Determine the [x, y] coordinate at the center of the cell enclosing the given text.  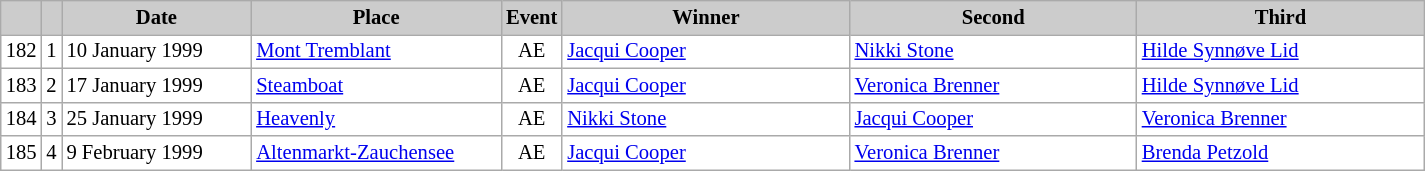
Heavenly [376, 119]
Third [1280, 17]
17 January 1999 [157, 85]
Date [157, 17]
9 February 1999 [157, 153]
Altenmarkt-Zauchensee [376, 153]
3 [51, 119]
Place [376, 17]
Second [994, 17]
182 [22, 51]
1 [51, 51]
25 January 1999 [157, 119]
Winner [706, 17]
Steamboat [376, 85]
Brenda Petzold [1280, 153]
184 [22, 119]
Mont Tremblant [376, 51]
10 January 1999 [157, 51]
183 [22, 85]
185 [22, 153]
Event [532, 17]
2 [51, 85]
4 [51, 153]
